Extract the (X, Y) coordinate from the center of the cell holding the provided text.  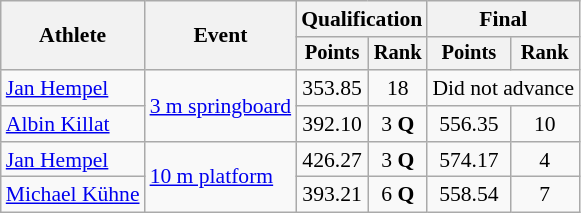
Qualification (362, 19)
18 (398, 88)
4 (544, 160)
556.35 (468, 124)
392.10 (332, 124)
10 (544, 124)
Albin Killat (73, 124)
Event (221, 36)
426.27 (332, 160)
574.17 (468, 160)
Athlete (73, 36)
10 m platform (221, 178)
7 (544, 195)
Did not advance (503, 88)
Final (503, 19)
393.21 (332, 195)
558.54 (468, 195)
6 Q (398, 195)
3 m springboard (221, 106)
353.85 (332, 88)
Michael Kühne (73, 195)
